Return (X, Y) of the center of cell containing provided text 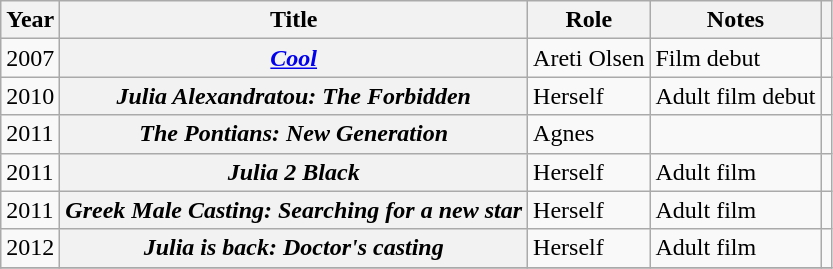
Notes (736, 20)
Julia is back: Doctor's casting (294, 248)
Julia 2 Black (294, 172)
Film debut (736, 58)
Year (30, 20)
Title (294, 20)
Greek Male Casting: Searching for a new star (294, 210)
Adult film debut (736, 96)
Areti Olsen (589, 58)
2007 (30, 58)
The Pontians: New Generation (294, 134)
Agnes (589, 134)
Julia Alexandratou: The Forbidden (294, 96)
Cool (294, 58)
2012 (30, 248)
Role (589, 20)
2010 (30, 96)
